Scan for the cell matching the given text and deliver its [X, Y] coordinate at center. 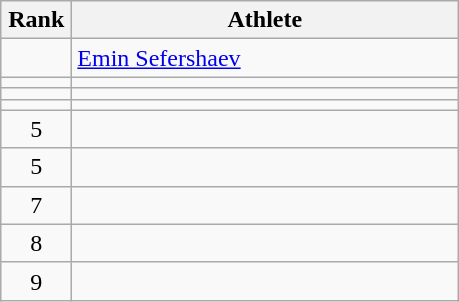
7 [36, 205]
9 [36, 281]
Emin Sefershaev [265, 58]
Rank [36, 20]
8 [36, 243]
Athlete [265, 20]
